Search for the cell housing the specified text and yield its [x, y] center coordinate. 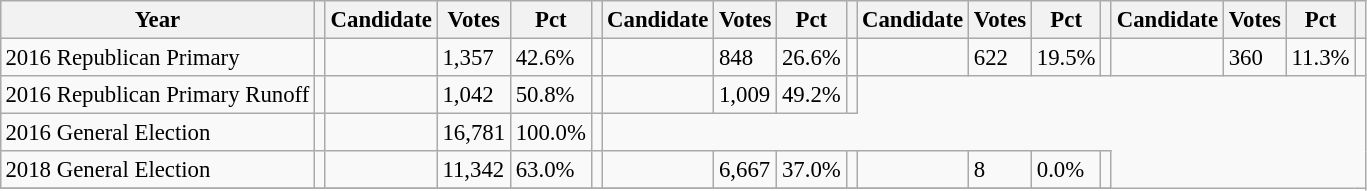
2016 Republican Primary [158, 57]
8 [1000, 170]
848 [746, 57]
100.0% [550, 133]
1,357 [474, 57]
2016 Republican Primary Runoff [158, 95]
11,342 [474, 170]
49.2% [812, 95]
1,009 [746, 95]
26.6% [812, 57]
63.0% [550, 170]
Year [158, 20]
37.0% [812, 170]
50.8% [550, 95]
2016 General Election [158, 133]
42.6% [550, 57]
622 [1000, 57]
16,781 [474, 133]
360 [1254, 57]
1,042 [474, 95]
6,667 [746, 170]
2018 General Election [158, 170]
19.5% [1066, 57]
0.0% [1066, 170]
11.3% [1320, 57]
